Return the [X, Y] coordinate for the center point of the cell that contains the specified text.  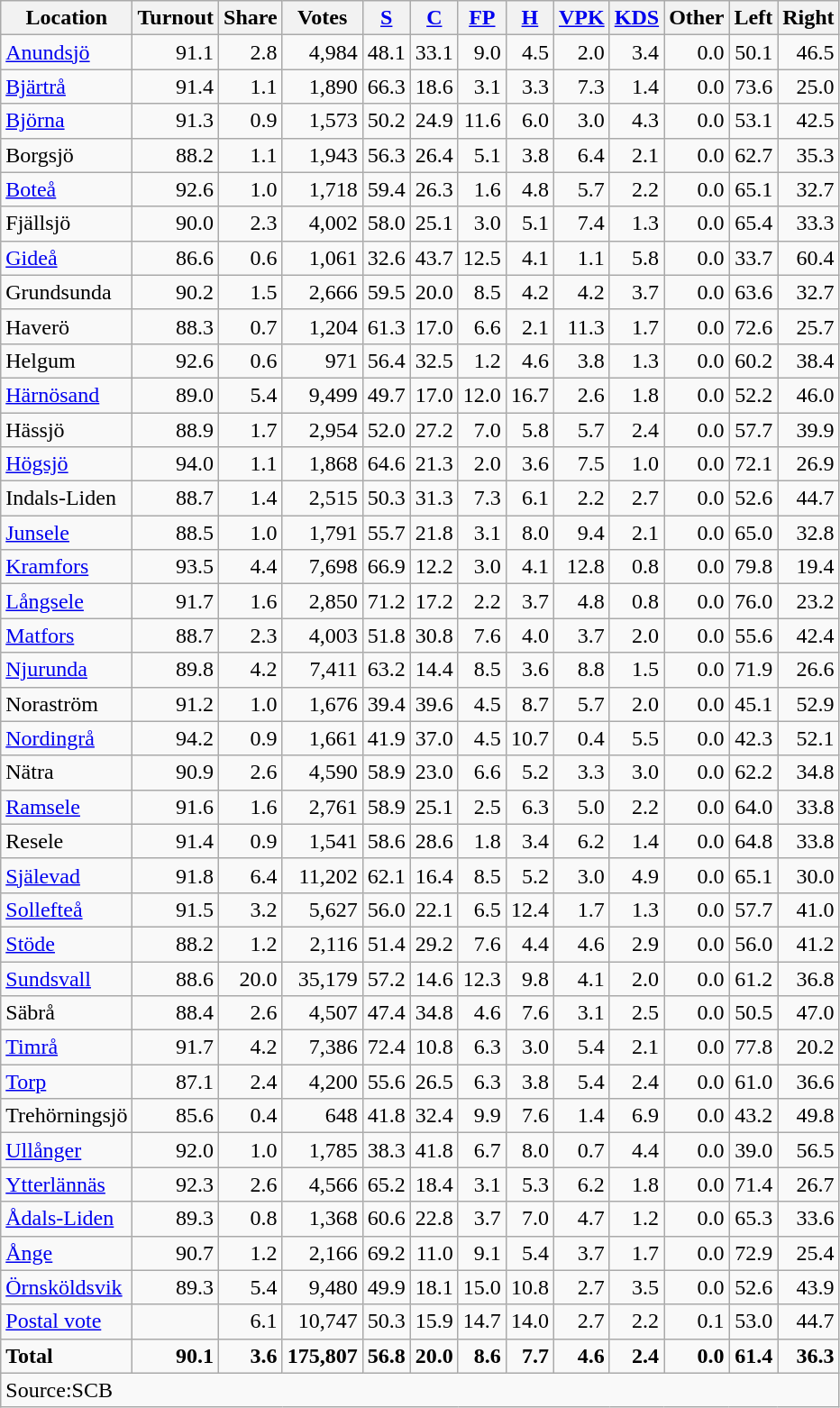
14.4 [434, 670]
65.4 [753, 224]
90.0 [176, 224]
648 [323, 1116]
92.3 [176, 1184]
1,573 [323, 121]
71.2 [386, 601]
Njurunda [67, 670]
16.7 [530, 395]
4,984 [323, 52]
66.9 [386, 567]
57.2 [386, 978]
90.1 [176, 1356]
64.0 [753, 807]
56.3 [386, 155]
Source:SCB [420, 1390]
86.6 [176, 258]
Borgsjö [67, 155]
50.2 [386, 121]
23.2 [808, 601]
H [530, 18]
2,116 [323, 944]
90.2 [176, 292]
48.1 [386, 52]
55.7 [386, 533]
88.9 [176, 430]
63.6 [753, 292]
33.3 [808, 224]
32.8 [808, 533]
4,507 [323, 1013]
14.6 [434, 978]
61.2 [753, 978]
61.3 [386, 326]
47.4 [386, 1013]
65.0 [753, 533]
50.1 [753, 52]
77.8 [753, 1047]
47.0 [808, 1013]
4,590 [323, 773]
61.0 [753, 1082]
12.2 [434, 567]
175,807 [323, 1356]
2,515 [323, 498]
85.6 [176, 1116]
5.0 [581, 807]
Högsjö [67, 464]
4.9 [636, 875]
Junsele [67, 533]
69.2 [386, 1253]
8.7 [530, 704]
93.5 [176, 567]
43.2 [753, 1116]
60.4 [808, 258]
C [434, 18]
35,179 [323, 978]
FP [481, 18]
2.8 [251, 52]
26.6 [808, 670]
29.2 [434, 944]
11.6 [481, 121]
59.4 [386, 189]
56.8 [386, 1356]
76.0 [753, 601]
18.4 [434, 1184]
3.2 [251, 910]
1,890 [323, 87]
6.5 [481, 910]
51.4 [386, 944]
0.1 [697, 1321]
46.0 [808, 395]
4,002 [323, 224]
Matfors [67, 635]
Säbrå [67, 1013]
12.3 [481, 978]
59.5 [386, 292]
91.6 [176, 807]
91.2 [176, 704]
49.7 [386, 395]
91.3 [176, 121]
43.7 [434, 258]
60.6 [386, 1219]
19.4 [808, 567]
61.4 [753, 1356]
25.0 [808, 87]
Fjällsjö [67, 224]
2,761 [323, 807]
2,166 [323, 1253]
8.8 [581, 670]
Nätra [67, 773]
Anundsjö [67, 52]
Helgum [67, 361]
9.1 [481, 1253]
32.5 [434, 361]
10,747 [323, 1321]
90.7 [176, 1253]
Nordingrå [67, 738]
22.8 [434, 1219]
65.2 [386, 1184]
11.0 [434, 1253]
Örnsköldsvik [67, 1287]
33.1 [434, 52]
Total [67, 1356]
Boteå [67, 189]
26.3 [434, 189]
38.3 [386, 1150]
89.8 [176, 670]
31.3 [434, 498]
62.7 [753, 155]
Location [67, 18]
Härnösand [67, 395]
87.1 [176, 1082]
1,718 [323, 189]
72.9 [753, 1253]
11,202 [323, 875]
7.7 [530, 1356]
26.4 [434, 155]
Bjärtrå [67, 87]
71.9 [753, 670]
3.5 [636, 1287]
14.0 [530, 1321]
Grundsunda [67, 292]
62.2 [753, 773]
Share [251, 18]
91.8 [176, 875]
Själevad [67, 875]
60.2 [753, 361]
12.5 [481, 258]
88.3 [176, 326]
25.4 [808, 1253]
49.8 [808, 1116]
35.3 [808, 155]
15.9 [434, 1321]
39.4 [386, 704]
2,954 [323, 430]
9,480 [323, 1287]
Hässjö [67, 430]
7,698 [323, 567]
12.4 [530, 910]
21.8 [434, 533]
26.9 [808, 464]
49.9 [386, 1287]
71.4 [753, 1184]
26.7 [808, 1184]
43.9 [808, 1287]
53.1 [753, 121]
26.5 [434, 1082]
KDS [636, 18]
1,541 [323, 841]
4,200 [323, 1082]
56.5 [808, 1150]
1,368 [323, 1219]
66.3 [386, 87]
14.7 [481, 1321]
Timrå [67, 1047]
52.9 [808, 704]
15.0 [481, 1287]
Other [697, 18]
51.8 [386, 635]
18.1 [434, 1287]
36.3 [808, 1356]
41.2 [808, 944]
1,061 [323, 258]
52.0 [386, 430]
88.5 [176, 533]
Noraström [67, 704]
30.8 [434, 635]
92.0 [176, 1150]
Postal vote [67, 1321]
7,411 [323, 670]
9.4 [581, 533]
90.9 [176, 773]
9.8 [530, 978]
32.6 [386, 258]
Gideå [67, 258]
36.6 [808, 1082]
12.8 [581, 567]
7.5 [581, 464]
52.1 [808, 738]
Ramsele [67, 807]
56.4 [386, 361]
Indals-Liden [67, 498]
Ådals-Liden [67, 1219]
28.6 [434, 841]
88.4 [176, 1013]
39.9 [808, 430]
7,386 [323, 1047]
9,499 [323, 395]
33.6 [808, 1219]
5,627 [323, 910]
Left [753, 18]
30.0 [808, 875]
65.3 [753, 1219]
39.6 [434, 704]
89.0 [176, 395]
91.1 [176, 52]
12.0 [481, 395]
1,661 [323, 738]
Ytterlännäs [67, 1184]
52.2 [753, 395]
8.6 [481, 1356]
2,850 [323, 601]
Turnout [176, 18]
38.4 [808, 361]
Ånge [67, 1253]
10.7 [530, 738]
53.0 [753, 1321]
Björna [67, 121]
72.4 [386, 1047]
41.9 [386, 738]
25.7 [808, 326]
94.0 [176, 464]
Sollefteå [67, 910]
62.1 [386, 875]
63.2 [386, 670]
18.6 [434, 87]
Votes [323, 18]
1,204 [323, 326]
17.2 [434, 601]
2,666 [323, 292]
36.8 [808, 978]
33.7 [753, 258]
73.6 [753, 87]
1,943 [323, 155]
1,868 [323, 464]
79.8 [753, 567]
1,791 [323, 533]
50.5 [753, 1013]
Torp [67, 1082]
7.4 [581, 224]
Ullånger [67, 1150]
94.2 [176, 738]
16.4 [434, 875]
27.2 [434, 430]
6.7 [481, 1150]
1,785 [323, 1150]
Kramfors [67, 567]
42.4 [808, 635]
64.8 [753, 841]
45.1 [753, 704]
Stöde [67, 944]
42.5 [808, 121]
2.9 [636, 944]
Resele [67, 841]
9.9 [481, 1116]
37.0 [434, 738]
72.6 [753, 326]
4.7 [581, 1219]
21.3 [434, 464]
22.1 [434, 910]
Långsele [67, 601]
4,566 [323, 1184]
6.9 [636, 1116]
20.2 [808, 1047]
5.3 [530, 1184]
Sundsvall [67, 978]
32.4 [434, 1116]
6.0 [530, 121]
1,676 [323, 704]
91.5 [176, 910]
24.9 [434, 121]
4.3 [636, 121]
11.3 [581, 326]
58.0 [386, 224]
88.6 [176, 978]
58.6 [386, 841]
S [386, 18]
72.1 [753, 464]
5.5 [636, 738]
Haverö [67, 326]
9.0 [481, 52]
971 [323, 361]
23.0 [434, 773]
46.5 [808, 52]
42.3 [753, 738]
64.6 [386, 464]
4,003 [323, 635]
41.0 [808, 910]
39.0 [753, 1150]
4.0 [530, 635]
VPK [581, 18]
Trehörningsjö [67, 1116]
Right [808, 18]
